Detect which cell encompasses the target text, then output its (X, Y) center coordinate. 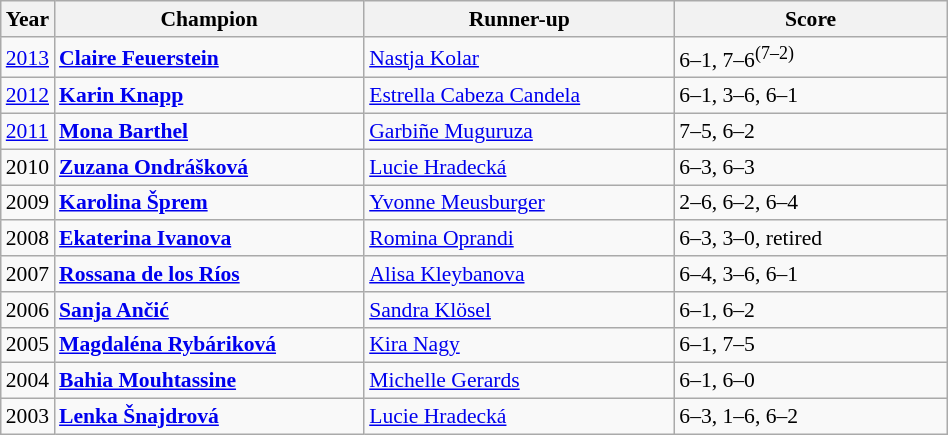
Champion (209, 19)
Rossana de los Ríos (209, 274)
6–1, 7–6(7–2) (810, 58)
Estrella Cabeza Candela (519, 96)
Mona Barthel (209, 132)
2007 (28, 274)
Ekaterina Ivanova (209, 239)
6–1, 3–6, 6–1 (810, 96)
Bahia Mouhtassine (209, 381)
Karolina Šprem (209, 203)
Claire Feuerstein (209, 58)
Runner-up (519, 19)
Michelle Gerards (519, 381)
Sanja Ančić (209, 310)
Garbiñe Muguruza (519, 132)
Nastja Kolar (519, 58)
Lenka Šnajdrová (209, 417)
Year (28, 19)
6–1, 6–2 (810, 310)
2003 (28, 417)
Yvonne Meusburger (519, 203)
Sandra Klösel (519, 310)
6–1, 7–5 (810, 345)
2004 (28, 381)
2010 (28, 167)
2–6, 6–2, 6–4 (810, 203)
2005 (28, 345)
2006 (28, 310)
Magdaléna Rybáriková (209, 345)
Karin Knapp (209, 96)
6–4, 3–6, 6–1 (810, 274)
7–5, 6–2 (810, 132)
2009 (28, 203)
2012 (28, 96)
2008 (28, 239)
6–3, 6–3 (810, 167)
Alisa Kleybanova (519, 274)
2011 (28, 132)
6–1, 6–0 (810, 381)
Zuzana Ondrášková (209, 167)
6–3, 1–6, 6–2 (810, 417)
6–3, 3–0, retired (810, 239)
Kira Nagy (519, 345)
Score (810, 19)
Romina Oprandi (519, 239)
2013 (28, 58)
